Identify which cell holds the provided text, then report its [X, Y] central coordinate. 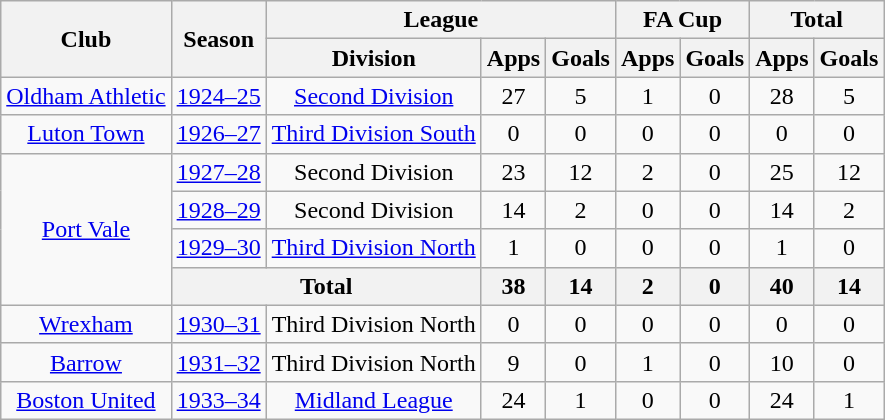
Port Vale [86, 229]
Midland League [374, 400]
1927–28 [218, 172]
38 [513, 286]
27 [513, 96]
Division [374, 58]
1924–25 [218, 96]
1931–32 [218, 362]
Third Division South [374, 134]
1928–29 [218, 210]
1930–31 [218, 324]
Club [86, 39]
League [440, 20]
9 [513, 362]
28 [782, 96]
Oldham Athletic [86, 96]
40 [782, 286]
Boston United [86, 400]
1926–27 [218, 134]
Luton Town [86, 134]
Wrexham [86, 324]
Barrow [86, 362]
1933–34 [218, 400]
23 [513, 172]
FA Cup [682, 20]
Season [218, 39]
1929–30 [218, 248]
25 [782, 172]
10 [782, 362]
